Locate the cell with the specified text and output its [x, y] center coordinate. 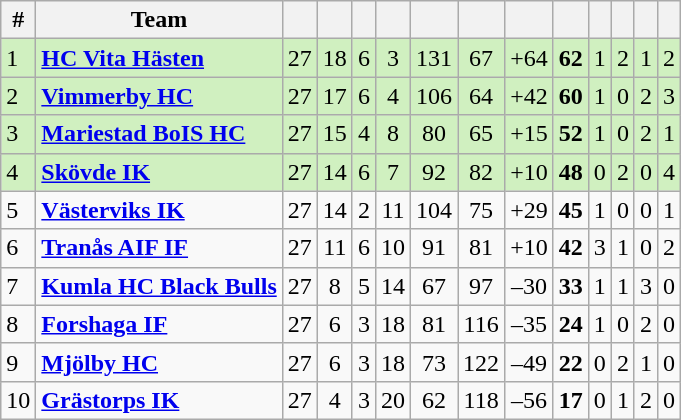
Forshaga IF [159, 324]
HC Vita Hästen [159, 58]
–35 [530, 324]
64 [482, 96]
Mariestad BoIS HC [159, 134]
42 [570, 248]
80 [434, 134]
Skövde IK [159, 172]
24 [570, 324]
97 [482, 286]
45 [570, 210]
–30 [530, 286]
9 [18, 362]
118 [482, 400]
22 [570, 362]
–49 [530, 362]
Mjölby HC [159, 362]
60 [570, 96]
20 [392, 400]
15 [334, 134]
122 [482, 362]
Tranås AIF IF [159, 248]
65 [482, 134]
+15 [530, 134]
48 [570, 172]
Team [159, 20]
106 [434, 96]
91 [434, 248]
Vimmerby HC [159, 96]
131 [434, 58]
92 [434, 172]
73 [434, 362]
75 [482, 210]
Västerviks IK [159, 210]
52 [570, 134]
Kumla HC Black Bulls [159, 286]
+64 [530, 58]
+42 [530, 96]
Grästorps IK [159, 400]
–56 [530, 400]
104 [434, 210]
# [18, 20]
+29 [530, 210]
33 [570, 286]
82 [482, 172]
116 [482, 324]
